Capture the cell that displays the provided text and extract its [X, Y] central coordinate. 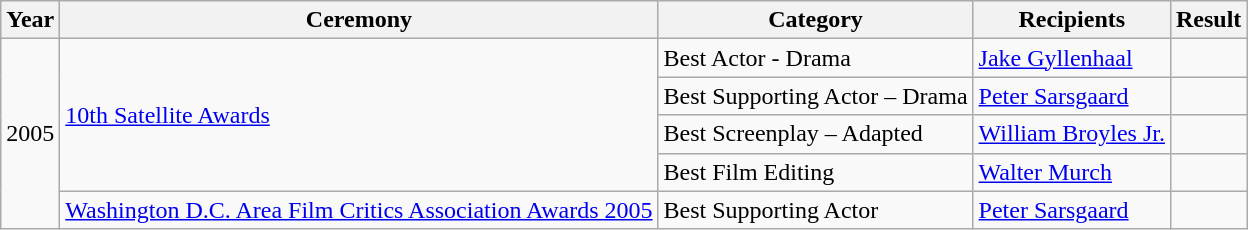
Best Supporting Actor [816, 210]
Best Actor - Drama [816, 58]
10th Satellite Awards [359, 115]
Result [1208, 20]
Best Screenplay – Adapted [816, 134]
Ceremony [359, 20]
2005 [30, 134]
Jake Gyllenhaal [1072, 58]
Best Supporting Actor – Drama [816, 96]
Year [30, 20]
William Broyles Jr. [1072, 134]
Recipients [1072, 20]
Best Film Editing [816, 172]
Washington D.C. Area Film Critics Association Awards 2005 [359, 210]
Category [816, 20]
Walter Murch [1072, 172]
